Determine the (X, Y) coordinate at the center of the cell enclosing the given text.  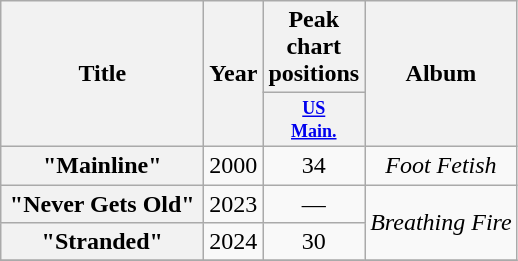
Breathing Fire (442, 223)
Foot Fetish (442, 165)
Year (234, 74)
2023 (234, 204)
USMain. (314, 120)
30 (314, 242)
Peak chart positions (314, 47)
2024 (234, 242)
— (314, 204)
"Mainline" (102, 165)
2000 (234, 165)
"Never Gets Old" (102, 204)
"Stranded" (102, 242)
34 (314, 165)
Title (102, 74)
Album (442, 74)
